Output the [X, Y] coordinate of the center of the cell containing the given text.  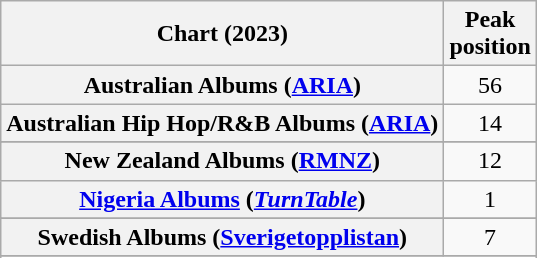
Peakposition [490, 34]
New Zealand Albums (RMNZ) [222, 161]
Australian Albums (ARIA) [222, 85]
7 [490, 237]
Nigeria Albums (TurnTable) [222, 199]
Chart (2023) [222, 34]
14 [490, 123]
Australian Hip Hop/R&B Albums (ARIA) [222, 123]
1 [490, 199]
Swedish Albums (Sverigetopplistan) [222, 237]
12 [490, 161]
56 [490, 85]
